Pinpoint the cell where the given text exists, returning its (X, Y) midpoint coordinate. 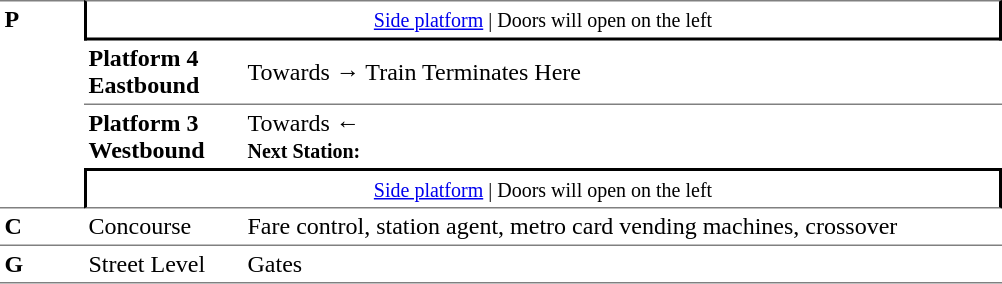
Platform 3Westbound (164, 136)
G (42, 264)
Gates (622, 264)
Concourse (164, 226)
Street Level (164, 264)
Platform 4Eastbound (164, 72)
Towards → Train Terminates Here (622, 72)
Towards ← Next Station: (622, 136)
Fare control, station agent, metro card vending machines, crossover (622, 226)
P (42, 104)
C (42, 226)
